Return the [x, y] coordinate for the center point of the cell that contains the specified text.  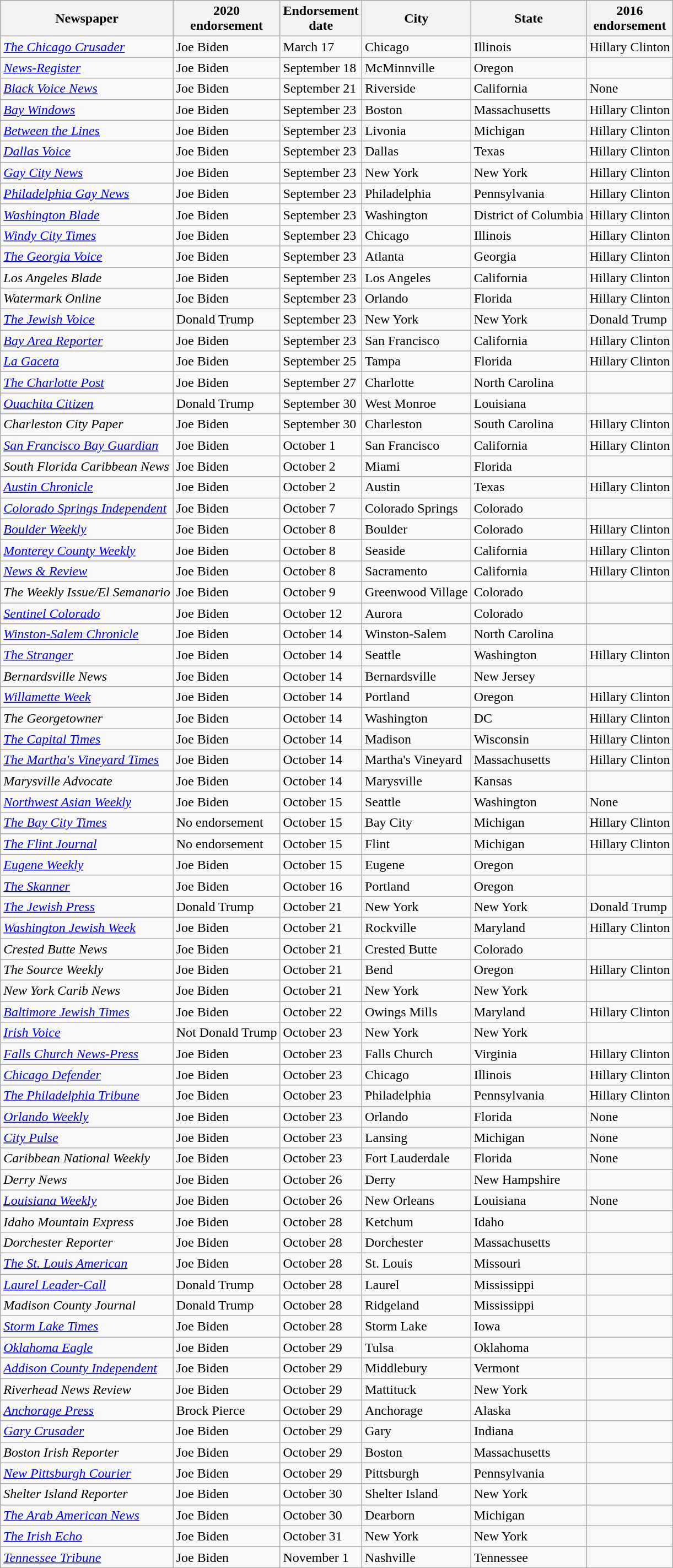
McMinnville [416, 68]
Eugene [416, 865]
Bay Windows [87, 110]
Louisiana Weekly [87, 1200]
District of Columbia [529, 214]
The Skanner [87, 886]
New Hampshire [529, 1179]
Los Angeles [416, 277]
Crested Butte News [87, 949]
Vermont [529, 1368]
La Gaceta [87, 362]
Irish Voice [87, 1033]
New Orleans [416, 1200]
Wisconsin [529, 739]
Martha's Vineyard [416, 760]
Shelter Island [416, 1494]
The Jewish Voice [87, 320]
Charlotte [416, 382]
Bay City [416, 823]
Ridgeland [416, 1306]
Northwest Asian Weekly [87, 802]
Missouri [529, 1263]
News-Register [87, 68]
Oklahoma Eagle [87, 1348]
Flint [416, 844]
Boulder [416, 529]
Colorado Springs Independent [87, 508]
Addison County Independent [87, 1368]
Storm Lake Times [87, 1327]
Tulsa [416, 1348]
Austin Chronicle [87, 487]
Riverhead News Review [87, 1389]
Seaside [416, 550]
Georgia [529, 256]
Not Donald Trump [227, 1033]
Ketchum [416, 1221]
Black Voice News [87, 89]
Crested Butte [416, 949]
The Flint Journal [87, 844]
Charleston City Paper [87, 424]
Bernardsville [416, 676]
Philadelphia Gay News [87, 193]
September 27 [321, 382]
San Francisco Bay Guardian [87, 445]
Gay City News [87, 173]
South Florida Caribbean News [87, 466]
The Philadelphia Tribune [87, 1096]
Marysville [416, 781]
Caribbean National Weekly [87, 1159]
South Carolina [529, 424]
The Source Weekly [87, 970]
Tennessee Tribune [87, 1557]
The St. Louis American [87, 1263]
Mattituck [416, 1389]
Endorsementdate [321, 19]
Colorado Springs [416, 508]
Monterey County Weekly [87, 550]
Falls Church News-Press [87, 1054]
Gary [416, 1431]
West Monroe [416, 403]
The Irish Echo [87, 1536]
Dallas [416, 152]
Winston-Salem Chronicle [87, 634]
Riverside [416, 89]
Marysville Advocate [87, 781]
Derry [416, 1179]
New York Carib News [87, 991]
Boston Irish Reporter [87, 1452]
Owings Mills [416, 1012]
The Georgetowner [87, 718]
Alaska [529, 1410]
City Pulse [87, 1138]
Storm Lake [416, 1327]
DC [529, 718]
Watermark Online [87, 299]
Tennessee [529, 1557]
Bay Area Reporter [87, 341]
Dallas Voice [87, 152]
The Georgia Voice [87, 256]
The Martha's Vineyard Times [87, 760]
The Charlotte Post [87, 382]
Nashville [416, 1557]
Pittsburgh [416, 1473]
Iowa [529, 1327]
Boulder Weekly [87, 529]
The Weekly Issue/El Semanario [87, 592]
Orlando Weekly [87, 1117]
Rockville [416, 928]
Miami [416, 466]
The Capital Times [87, 739]
2016endorsement [629, 19]
Kansas [529, 781]
Idaho [529, 1221]
October 22 [321, 1012]
Greenwood Village [416, 592]
September 25 [321, 362]
Livonia [416, 131]
Anchorage [416, 1410]
September 18 [321, 68]
Indiana [529, 1431]
March 17 [321, 47]
Newspaper [87, 19]
Oklahoma [529, 1348]
Willamette Week [87, 697]
Dearborn [416, 1515]
2020endorsement [227, 19]
Bend [416, 970]
Dorchester Reporter [87, 1242]
News & Review [87, 571]
New Pittsburgh Courier [87, 1473]
Sacramento [416, 571]
Baltimore Jewish Times [87, 1012]
Windy City Times [87, 235]
Ouachita Citizen [87, 403]
Laurel [416, 1285]
Austin [416, 487]
Shelter Island Reporter [87, 1494]
Derry News [87, 1179]
Winston-Salem [416, 634]
Idaho Mountain Express [87, 1221]
The Stranger [87, 655]
Tampa [416, 362]
Lansing [416, 1138]
Atlanta [416, 256]
New Jersey [529, 676]
Gary Crusader [87, 1431]
Between the Lines [87, 131]
October 1 [321, 445]
Sentinel Colorado [87, 613]
October 12 [321, 613]
City [416, 19]
Falls Church [416, 1054]
October 31 [321, 1536]
Laurel Leader-Call [87, 1285]
The Jewish Press [87, 907]
Middlebury [416, 1368]
September 21 [321, 89]
Washington Blade [87, 214]
State [529, 19]
Madison County Journal [87, 1306]
Brock Pierce [227, 1410]
October 7 [321, 508]
October 9 [321, 592]
Washington Jewish Week [87, 928]
The Chicago Crusader [87, 47]
The Arab American News [87, 1515]
Virginia [529, 1054]
Eugene Weekly [87, 865]
The Bay City Times [87, 823]
Charleston [416, 424]
Bernardsville News [87, 676]
Los Angeles Blade [87, 277]
St. Louis [416, 1263]
November 1 [321, 1557]
Chicago Defender [87, 1075]
Madison [416, 739]
Anchorage Press [87, 1410]
Fort Lauderdale [416, 1159]
Dorchester [416, 1242]
Aurora [416, 613]
October 16 [321, 886]
